Return (x, y) of the center of cell containing provided text 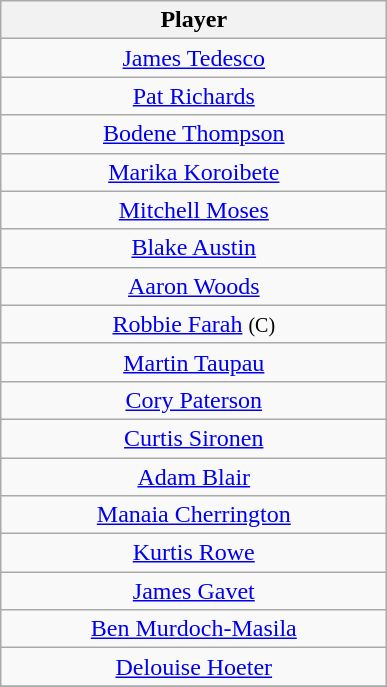
James Tedesco (194, 58)
Kurtis Rowe (194, 553)
Adam Blair (194, 477)
Robbie Farah (C) (194, 324)
Martin Taupau (194, 362)
James Gavet (194, 591)
Cory Paterson (194, 400)
Manaia Cherrington (194, 515)
Mitchell Moses (194, 210)
Aaron Woods (194, 286)
Pat Richards (194, 96)
Marika Koroibete (194, 172)
Curtis Sironen (194, 438)
Blake Austin (194, 248)
Ben Murdoch-Masila (194, 629)
Player (194, 20)
Bodene Thompson (194, 134)
Delouise Hoeter (194, 667)
